Extract the [X, Y] coordinate from the center of the cell holding the provided text.  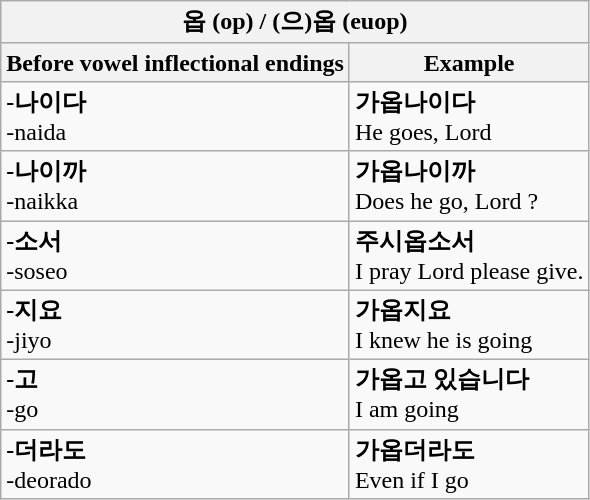
Example [469, 62]
-나이까-naikka [176, 186]
주시옵소서I pray Lord please give. [469, 255]
-고-go [176, 395]
가옵더라도Even if I go [469, 464]
-지요-jiyo [176, 325]
가옵나이까Does he go, Lord ? [469, 186]
Before vowel inflectional endings [176, 62]
가옵나이다He goes, Lord [469, 116]
가옵고 있습니다I am going [469, 395]
-소서-soseo [176, 255]
옵 (op) / (으)옵 (euop) [295, 22]
-더라도-deorado [176, 464]
-나이다-naida [176, 116]
가옵지요I knew he is going [469, 325]
